For the text-containing cell, return its midpoint in (x, y) coordinate format. 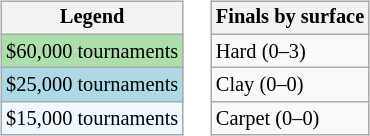
Hard (0–3) (290, 51)
$15,000 tournaments (92, 119)
Legend (92, 18)
Finals by surface (290, 18)
$25,000 tournaments (92, 85)
$60,000 tournaments (92, 51)
Carpet (0–0) (290, 119)
Clay (0–0) (290, 85)
